Determine the [x, y] coordinate at the center of the cell enclosing the given text.  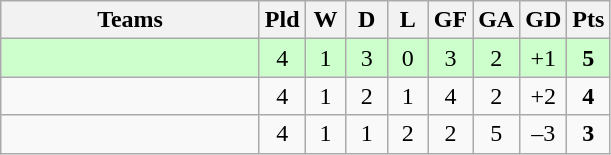
Pld [282, 20]
GD [544, 20]
0 [408, 58]
GF [450, 20]
GA [496, 20]
–3 [544, 134]
L [408, 20]
+2 [544, 96]
D [366, 20]
+1 [544, 58]
W [326, 20]
Pts [588, 20]
Teams [130, 20]
